Determine the (x, y) coordinate at the center of the cell enclosing the given text.  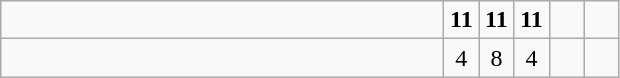
8 (496, 58)
